Pinpoint the cell where the given text exists, returning its (X, Y) midpoint coordinate. 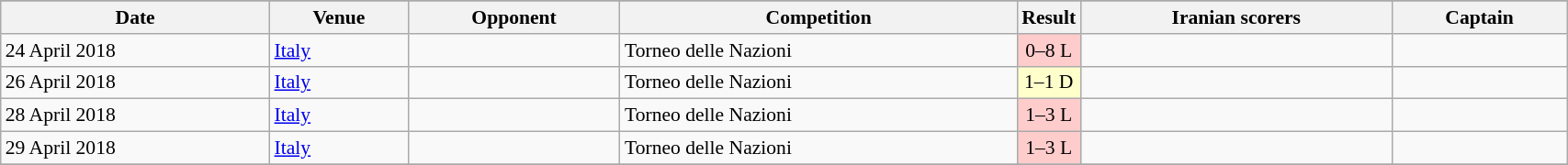
Date (136, 17)
Competition (818, 17)
Iranian scorers (1236, 17)
Captain (1479, 17)
1–1 D (1049, 82)
0–8 L (1049, 50)
28 April 2018 (136, 115)
Result (1049, 17)
Venue (340, 17)
26 April 2018 (136, 82)
Opponent (514, 17)
24 April 2018 (136, 50)
29 April 2018 (136, 148)
